From the cell containing the given text, extract its center point as [X, Y] coordinate. 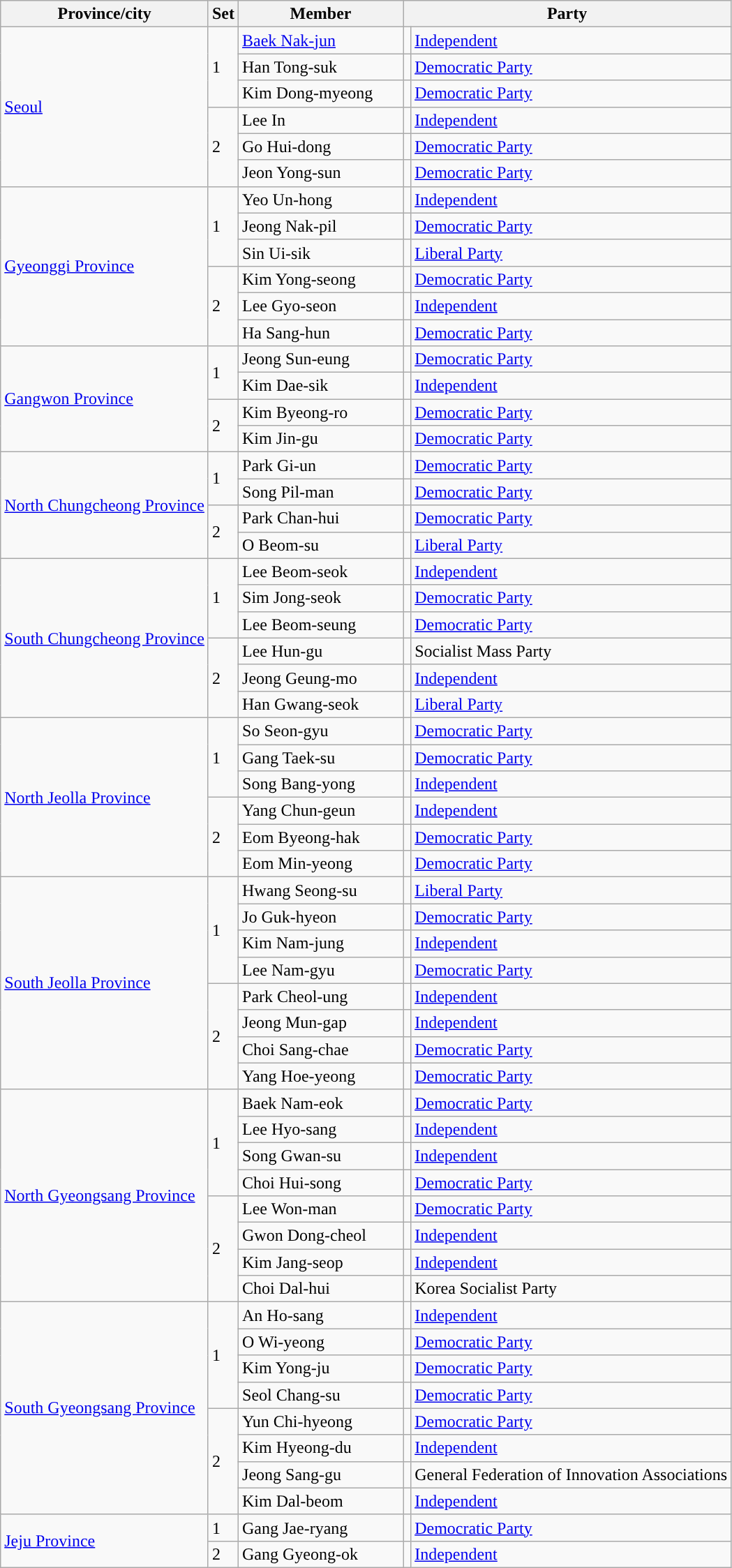
Kim Dal-beom [321, 1501]
Baek Nam-eok [321, 1103]
Jeong Sun-eung [321, 359]
Jeong Sang-gu [321, 1474]
Seol Chang-su [321, 1395]
Song Gwan-su [321, 1156]
Gang Taek-su [321, 757]
Lee Hun-gu [321, 651]
Sim Jong-seok [321, 598]
Kim Jang-seop [321, 1262]
Lee Hyo-sang [321, 1129]
Korea Socialist Party [571, 1289]
Kim Byeong-ro [321, 412]
South Chungcheong Province [105, 638]
Lee Beom-seok [321, 572]
Lee Nam-gyu [321, 970]
Eom Min-yeong [321, 864]
So Seon-gyu [321, 731]
O Wi-yeong [321, 1342]
Ha Sang-hun [321, 333]
Han Gwang-seok [321, 704]
Park Chan-hui [321, 518]
Lee Beom-seung [321, 625]
Kim Jin-gu [321, 439]
Park Gi-un [321, 465]
Gang Gyeong-ok [321, 1554]
Yun Chi-hyeong [321, 1421]
Gyeonggi Province [105, 266]
Province/city [105, 14]
Song Bang-yong [321, 784]
Kim Dong-myeong [321, 94]
Park Cheol-ung [321, 996]
Go Hui-dong [321, 147]
Gangwon Province [105, 399]
Song Pil-man [321, 492]
Han Tong-suk [321, 67]
Party [567, 14]
North Gyeongsang Province [105, 1195]
Kim Nam-jung [321, 943]
Lee Won-man [321, 1209]
Eom Byeong-hak [321, 837]
Seoul [105, 107]
Jeon Yong-sun [321, 173]
Choi Hui-song [321, 1183]
Member [321, 14]
An Ho-sang [321, 1315]
Set [223, 14]
Jeju Province [105, 1541]
Gwon Dong-cheol [321, 1236]
South Gyeongsang Province [105, 1408]
General Federation of Innovation Associations [571, 1474]
Hwang Seong-su [321, 890]
Sin Ui-sik [321, 253]
Yang Chun-geun [321, 811]
Yang Hoe-yeong [321, 1076]
North Jeolla Province [105, 797]
Kim Yong-seong [321, 279]
Socialist Mass Party [571, 651]
Jeong Geung-mo [321, 678]
Lee Gyo-seon [321, 306]
Choi Dal-hui [321, 1289]
Kim Yong-ju [321, 1368]
Choi Sang-chae [321, 1050]
Jo Guk-hyeon [321, 917]
Jeong Nak-pil [321, 226]
Gang Jae-ryang [321, 1528]
Lee In [321, 120]
North Chungcheong Province [105, 505]
Yeo Un-hong [321, 200]
South Jeolla Province [105, 983]
O Beom-su [321, 545]
Jeong Mun-gap [321, 1023]
Kim Hyeong-du [321, 1448]
Baek Nak-jun [321, 40]
Kim Dae-sik [321, 386]
